Locate the cell with the specified text and output its [x, y] center coordinate. 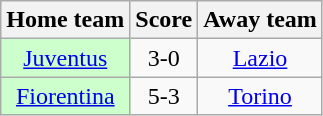
3-0 [164, 58]
Score [164, 20]
Torino [260, 96]
Fiorentina [66, 96]
Away team [260, 20]
Home team [66, 20]
Juventus [66, 58]
5-3 [164, 96]
Lazio [260, 58]
